Scan for the cell matching the given text and deliver its [X, Y] coordinate at center. 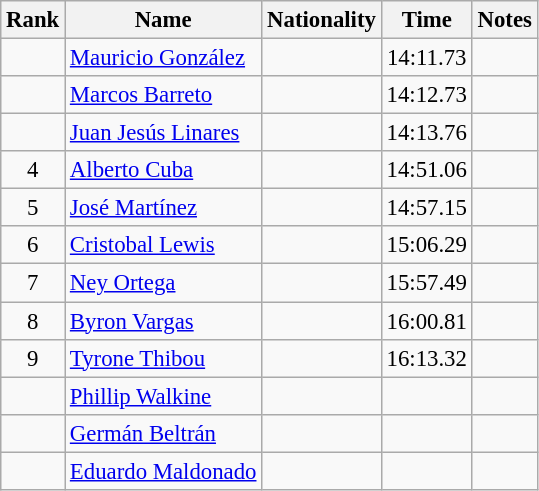
Juan Jesús Linares [164, 133]
14:13.76 [426, 133]
6 [33, 245]
Mauricio González [164, 58]
Ney Ortega [164, 283]
Notes [504, 20]
Byron Vargas [164, 321]
14:11.73 [426, 58]
14:57.15 [426, 208]
Germán Beltrán [164, 433]
16:13.32 [426, 358]
16:00.81 [426, 321]
9 [33, 358]
Phillip Walkine [164, 396]
5 [33, 208]
Cristobal Lewis [164, 245]
Nationality [322, 20]
Eduardo Maldonado [164, 471]
4 [33, 170]
Time [426, 20]
7 [33, 283]
15:57.49 [426, 283]
José Martínez [164, 208]
8 [33, 321]
Name [164, 20]
15:06.29 [426, 245]
14:51.06 [426, 170]
Alberto Cuba [164, 170]
Rank [33, 20]
14:12.73 [426, 95]
Marcos Barreto [164, 95]
Tyrone Thibou [164, 358]
